Determine the (x, y) coordinate at the center of the cell enclosing the given text.  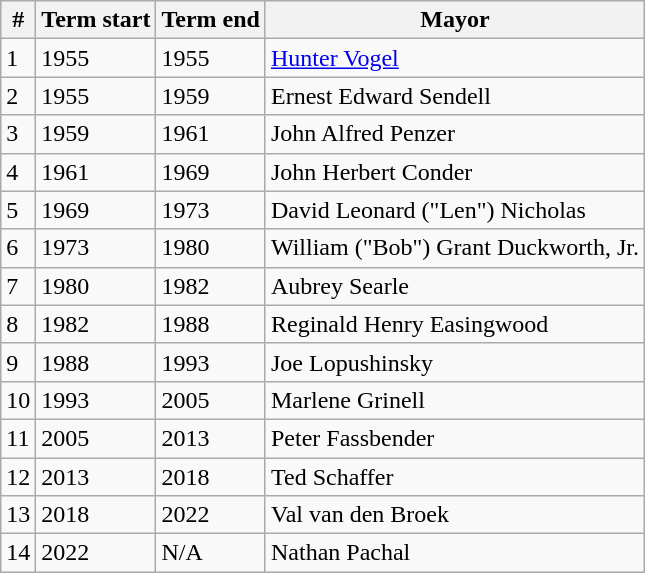
14 (18, 553)
Val van den Broek (454, 515)
8 (18, 324)
John Herbert Conder (454, 172)
12 (18, 477)
Term start (96, 20)
1 (18, 58)
David Leonard ("Len") Nicholas (454, 210)
Joe Lopushinsky (454, 362)
N/A (211, 553)
9 (18, 362)
# (18, 20)
2 (18, 96)
7 (18, 286)
Reginald Henry Easingwood (454, 324)
John Alfred Penzer (454, 134)
5 (18, 210)
Peter Fassbender (454, 438)
Nathan Pachal (454, 553)
Mayor (454, 20)
10 (18, 400)
Term end (211, 20)
13 (18, 515)
Aubrey Searle (454, 286)
6 (18, 248)
Hunter Vogel (454, 58)
William ("Bob") Grant Duckworth, Jr. (454, 248)
Ernest Edward Sendell (454, 96)
3 (18, 134)
Ted Schaffer (454, 477)
4 (18, 172)
Marlene Grinell (454, 400)
11 (18, 438)
